Provide the (X, Y) coordinate of the cell's center where the given text is located.  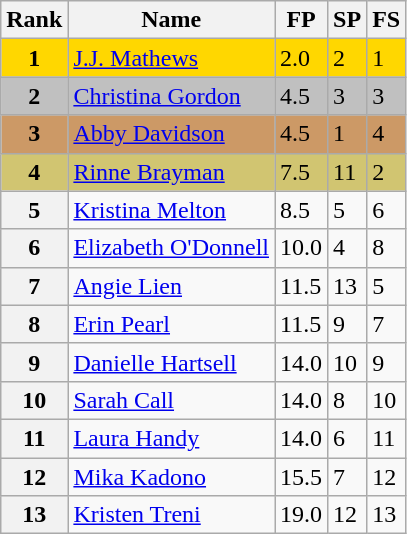
19.0 (302, 515)
Sarah Call (172, 400)
Elizabeth O'Donnell (172, 248)
Rank (34, 20)
15.5 (302, 477)
Name (172, 20)
Kristina Melton (172, 210)
Laura Handy (172, 438)
FS (386, 20)
8.5 (302, 210)
FP (302, 20)
Christina Gordon (172, 96)
7.5 (302, 172)
2.0 (302, 58)
Rinne Brayman (172, 172)
Danielle Hartsell (172, 362)
J.J. Mathews (172, 58)
Mika Kadono (172, 477)
10.0 (302, 248)
Kristen Treni (172, 515)
Erin Pearl (172, 324)
Abby Davidson (172, 134)
SP (348, 20)
Angie Lien (172, 286)
